Output the (x, y) coordinate of the center of the cell containing the given text.  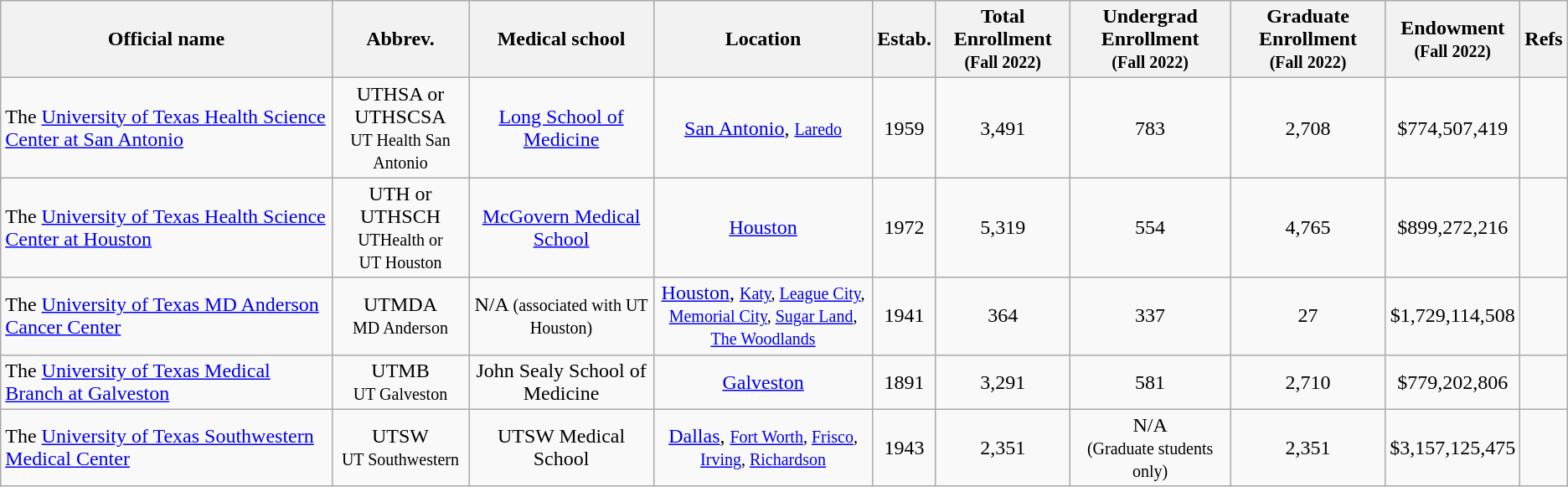
27 (1308, 316)
Abbrev. (400, 39)
4,765 (1308, 228)
3,491 (1002, 127)
$899,272,216 (1452, 228)
Endowment(Fall 2022) (1452, 39)
$779,202,806 (1452, 382)
Dallas, Fort Worth, Frisco, Irving, Richardson (762, 448)
Long School of Medicine (561, 127)
The University of Texas MD Anderson Cancer Center (167, 316)
The University of Texas Health Science Center at Houston (167, 228)
UTSW Medical School (561, 448)
UTSWUT Southwestern (400, 448)
$3,157,125,475 (1452, 448)
1943 (905, 448)
554 (1150, 228)
UTMDAMD Anderson (400, 316)
The University of Texas Southwestern Medical Center (167, 448)
The University of Texas Medical Branch at Galveston (167, 382)
Medical school (561, 39)
$774,507,419 (1452, 127)
UTH or UTHSCHUTHealth orUT Houston (400, 228)
Houston (762, 228)
337 (1150, 316)
N/A (associated with UT Houston) (561, 316)
Undergrad Enrollment(Fall 2022) (1150, 39)
364 (1002, 316)
1941 (905, 316)
2,708 (1308, 127)
1891 (905, 382)
Galveston (762, 382)
San Antonio, Laredo (762, 127)
783 (1150, 127)
UTHSA orUTHSCSAUT Health San Antonio (400, 127)
Graduate Enrollment(Fall 2022) (1308, 39)
$1,729,114,508 (1452, 316)
Total Enrollment(Fall 2022) (1002, 39)
McGovern Medical School (561, 228)
Estab. (905, 39)
Houston, Katy, League City,Memorial City, Sugar Land, The Woodlands (762, 316)
581 (1150, 382)
3,291 (1002, 382)
5,319 (1002, 228)
N/A(Graduate students only) (1150, 448)
John Sealy School of Medicine (561, 382)
1959 (905, 127)
Official name (167, 39)
2,710 (1308, 382)
1972 (905, 228)
Location (762, 39)
The University of Texas Health Science Center at San Antonio (167, 127)
UTMBUT Galveston (400, 382)
Refs (1544, 39)
